Extract the (x, y) coordinate from the center of the cell holding the provided text.  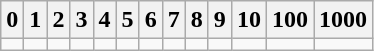
10 (248, 20)
3 (82, 20)
1000 (344, 20)
2 (58, 20)
1 (36, 20)
9 (220, 20)
100 (290, 20)
6 (150, 20)
0 (12, 20)
5 (128, 20)
8 (196, 20)
7 (174, 20)
4 (104, 20)
